Identify which cell holds the provided text, then report its (x, y) central coordinate. 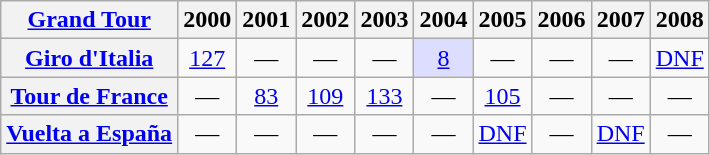
83 (266, 96)
2004 (444, 20)
109 (326, 96)
2001 (266, 20)
2007 (620, 20)
2003 (384, 20)
105 (502, 96)
2005 (502, 20)
2002 (326, 20)
2006 (562, 20)
Giro d'Italia (90, 58)
2000 (208, 20)
Vuelta a España (90, 134)
127 (208, 58)
133 (384, 96)
8 (444, 58)
2008 (680, 20)
Tour de France (90, 96)
Grand Tour (90, 20)
